Locate the cell with the specified text and output its [x, y] center coordinate. 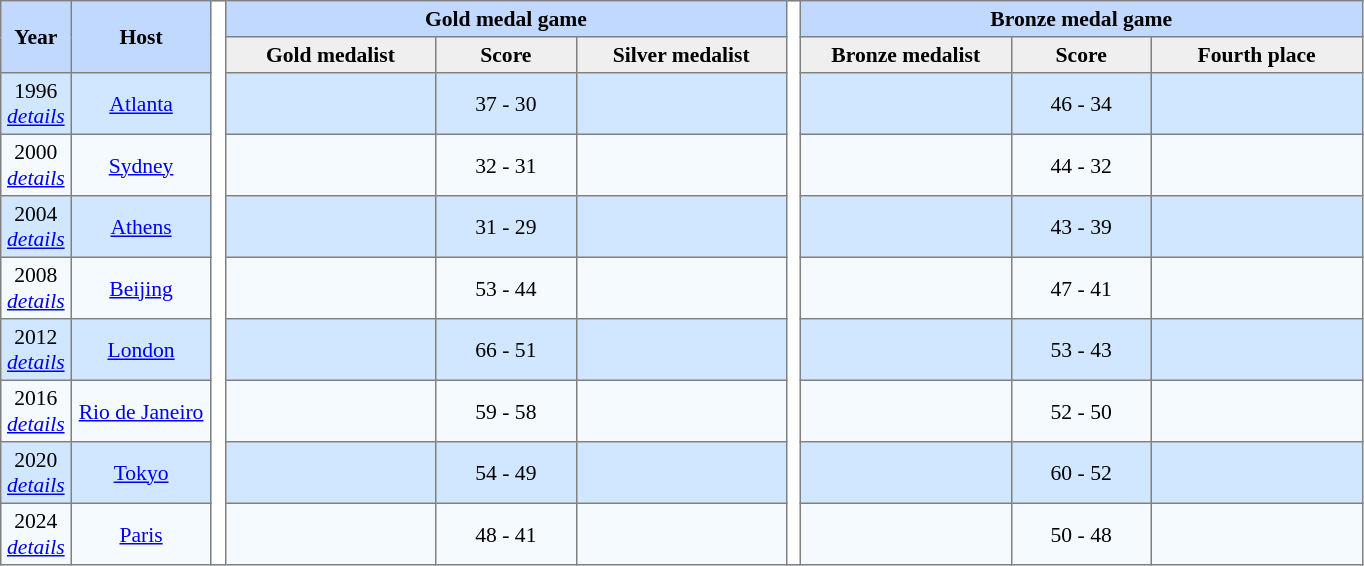
Gold medal game [506, 19]
48 - 41 [506, 534]
1996details [36, 104]
Year [36, 37]
2004 details [36, 227]
Rio de Janeiro [141, 411]
46 - 34 [1081, 104]
32 - 31 [506, 165]
Paris [141, 534]
London [141, 350]
Bronze medalist [906, 55]
Athens [141, 227]
53 - 44 [506, 288]
66 - 51 [506, 350]
Silver medalist [681, 55]
Gold medalist [330, 55]
44 - 32 [1081, 165]
2012details [36, 350]
2016details [36, 411]
Sydney [141, 165]
54 - 49 [506, 473]
47 - 41 [1081, 288]
Atlanta [141, 104]
53 - 43 [1081, 350]
59 - 58 [506, 411]
31 - 29 [506, 227]
Bronze medal game [1082, 19]
37 - 30 [506, 104]
Host [141, 37]
2024details [36, 534]
Fourth place [1256, 55]
52 - 50 [1081, 411]
60 - 52 [1081, 473]
2020details [36, 473]
Tokyo [141, 473]
43 - 39 [1081, 227]
2000details [36, 165]
Beijing [141, 288]
2008 details [36, 288]
50 - 48 [1081, 534]
